For the text-containing cell, return its midpoint in [x, y] coordinate format. 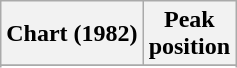
Chart (1982) [72, 34]
Peakposition [189, 34]
